For the text-containing cell, return its midpoint in [x, y] coordinate format. 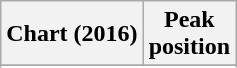
Peakposition [189, 34]
Chart (2016) [72, 34]
